Search for the cell housing the specified text and yield its (x, y) center coordinate. 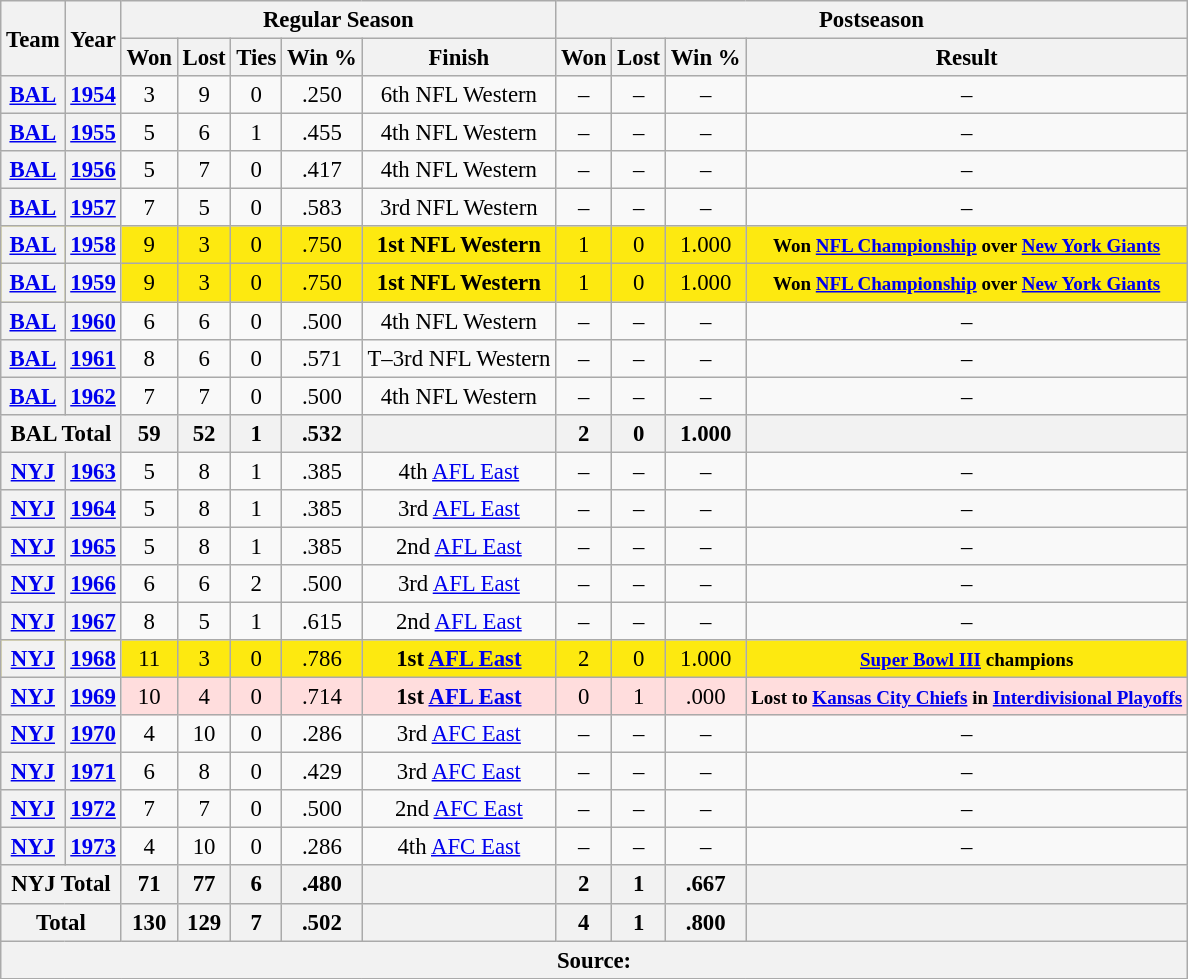
Source: (594, 960)
.583 (322, 208)
.667 (705, 885)
1965 (93, 546)
1971 (93, 772)
1973 (93, 847)
59 (149, 433)
77 (204, 885)
.429 (322, 772)
.532 (322, 433)
NYJ Total (61, 885)
.000 (705, 697)
1966 (93, 584)
1972 (93, 809)
71 (149, 885)
Finish (459, 58)
4th AFC East (459, 847)
Lost to Kansas City Chiefs in Interdivisional Playoffs (966, 697)
130 (149, 922)
BAL Total (61, 433)
Ties (256, 58)
1969 (93, 697)
1958 (93, 245)
1956 (93, 170)
3rd NFL Western (459, 208)
Total (61, 922)
1960 (93, 321)
.714 (322, 697)
.800 (705, 922)
1967 (93, 621)
129 (204, 922)
1961 (93, 358)
1954 (93, 95)
T–3rd NFL Western (459, 358)
2nd AFC East (459, 809)
.615 (322, 621)
1959 (93, 283)
4th AFL East (459, 471)
.502 (322, 922)
Team (33, 38)
Regular Season (338, 20)
Postseason (872, 20)
6th NFL Western (459, 95)
.417 (322, 170)
11 (149, 659)
1970 (93, 734)
1964 (93, 509)
Year (93, 38)
1963 (93, 471)
Result (966, 58)
Super Bowl III champions (966, 659)
1955 (93, 133)
.786 (322, 659)
.250 (322, 95)
1957 (93, 208)
1968 (93, 659)
52 (204, 433)
1962 (93, 396)
.455 (322, 133)
.571 (322, 358)
.480 (322, 885)
